Pinpoint the cell where the given text exists, returning its (x, y) midpoint coordinate. 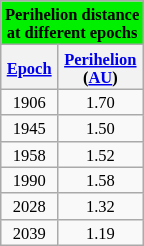
1.70 (100, 102)
1.52 (100, 154)
2028 (30, 206)
2039 (30, 232)
Perihelion distanceat different epochs (72, 23)
1945 (30, 128)
1.58 (100, 180)
1.50 (100, 128)
1.32 (100, 206)
1906 (30, 102)
Perihelion(AU) (100, 67)
1990 (30, 180)
1958 (30, 154)
Epoch (30, 67)
1.19 (100, 232)
